Scan for the cell matching the given text and deliver its (X, Y) coordinate at center. 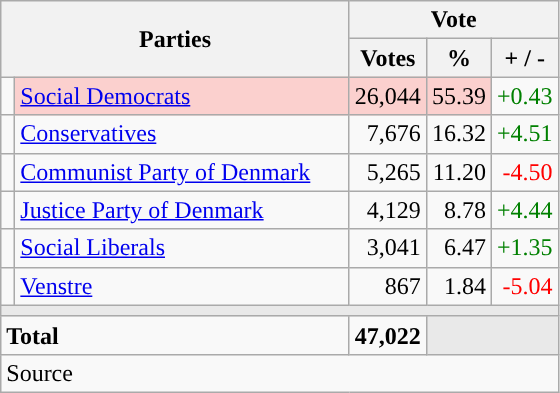
Votes (388, 58)
+1.35 (524, 248)
Social Democrats (182, 96)
Parties (176, 39)
+ / - (524, 58)
-5.04 (524, 286)
Vote (454, 20)
Communist Party of Denmark (182, 172)
26,044 (388, 96)
Social Liberals (182, 248)
6.47 (458, 248)
% (458, 58)
55.39 (458, 96)
Conservatives (182, 134)
4,129 (388, 210)
Venstre (182, 286)
3,041 (388, 248)
1.84 (458, 286)
+4.44 (524, 210)
Justice Party of Denmark (182, 210)
+0.43 (524, 96)
8.78 (458, 210)
-4.50 (524, 172)
11.20 (458, 172)
16.32 (458, 134)
5,265 (388, 172)
7,676 (388, 134)
867 (388, 286)
Source (280, 373)
47,022 (388, 335)
Total (176, 335)
+4.51 (524, 134)
